Detect which cell encompasses the target text, then output its [x, y] center coordinate. 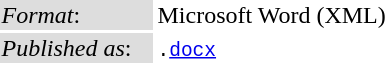
Format: [76, 15]
Published as: [76, 48]
